Scan for the cell matching the given text and deliver its (x, y) coordinate at center. 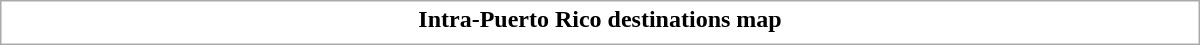
Intra-Puerto Rico destinations map (600, 19)
